Pinpoint the cell where the given text exists, returning its (X, Y) midpoint coordinate. 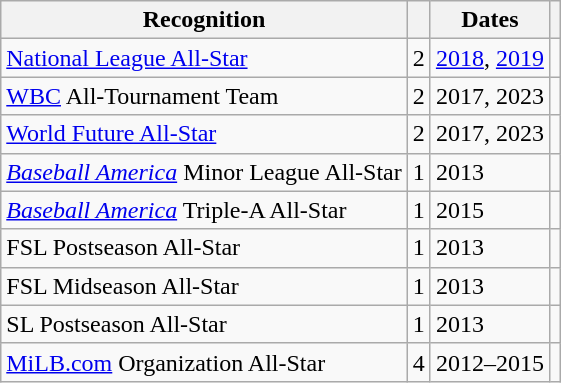
SL Postseason All-Star (204, 324)
4 (418, 362)
2018, 2019 (490, 58)
National League All-Star (204, 58)
Dates (490, 20)
FSL Midseason All-Star (204, 286)
Recognition (204, 20)
MiLB.com Organization All-Star (204, 362)
FSL Postseason All-Star (204, 248)
World Future All-Star (204, 134)
2012–2015 (490, 362)
Baseball America Triple-A All-Star (204, 210)
2015 (490, 210)
WBC All-Tournament Team (204, 96)
Baseball America Minor League All-Star (204, 172)
